Identify which cell holds the provided text, then report its (x, y) central coordinate. 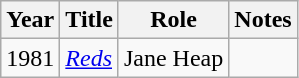
Title (90, 20)
Year (30, 20)
1981 (30, 58)
Jane Heap (173, 58)
Notes (263, 20)
Role (173, 20)
Reds (90, 58)
